Search for the cell housing the specified text and yield its (X, Y) center coordinate. 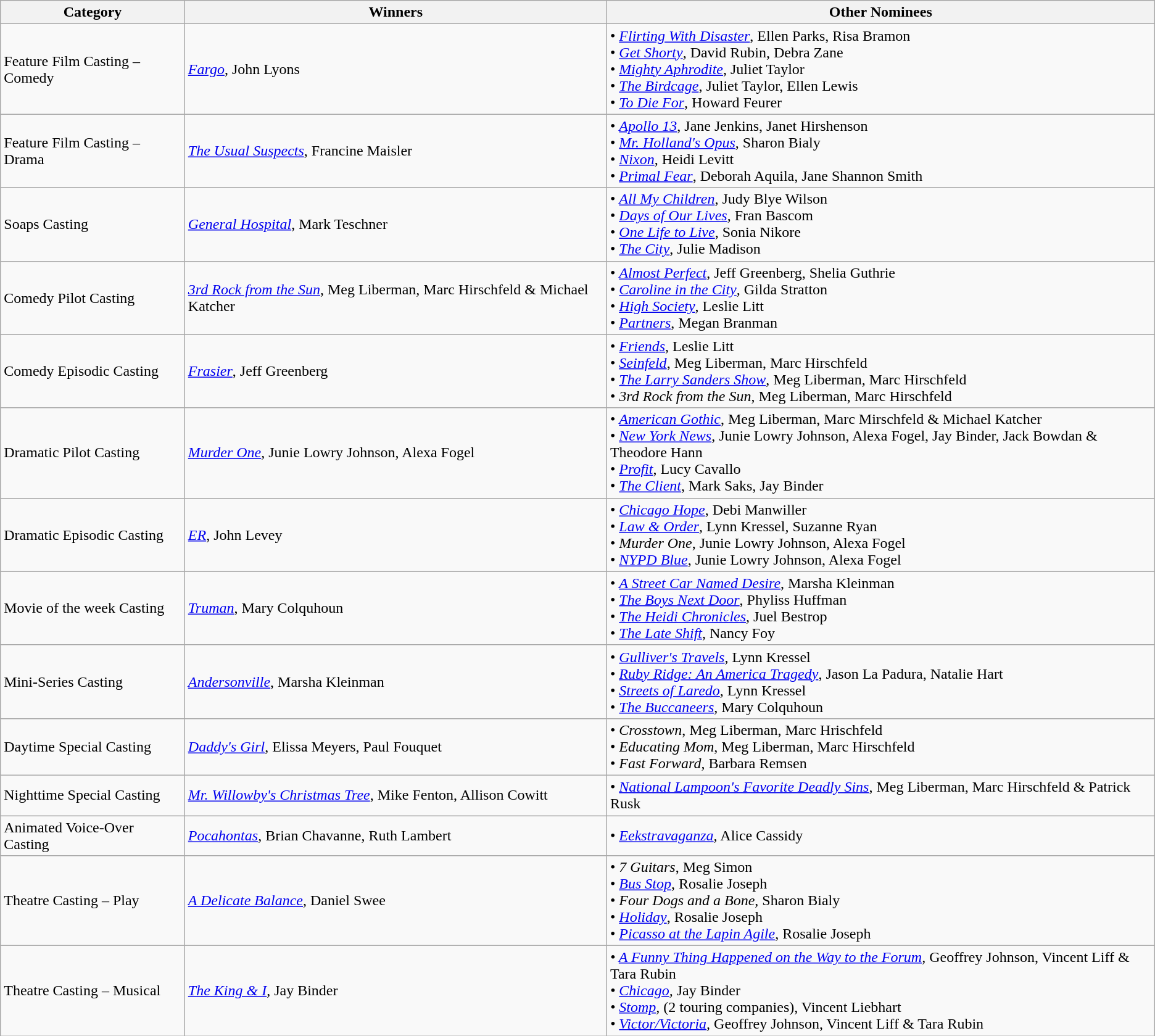
Animated Voice-Over Casting (93, 835)
A Delicate Balance, Daniel Swee (395, 901)
Dramatic Pilot Casting (93, 453)
3rd Rock from the Sun, Meg Liberman, Marc Hirschfeld & Michael Katcher (395, 297)
Andersonville, Marsha Kleinman (395, 681)
Soaps Casting (93, 225)
The King & I, Jay Binder (395, 991)
General Hospital, Mark Teschner (395, 225)
• All My Children, Judy Blye Wilson• Days of Our Lives, Fran Bascom• One Life to Live, Sonia Nikore• The City, Julie Madison (880, 225)
Theatre Casting – Play (93, 901)
• Apollo 13, Jane Jenkins, Janet Hirshenson• Mr. Holland's Opus, Sharon Bialy• Nixon, Heidi Levitt• Primal Fear, Deborah Aquila, Jane Shannon Smith (880, 151)
Winners (395, 12)
Mr. Willowby's Christmas Tree, Mike Fenton, Allison Cowitt (395, 795)
The Usual Suspects, Francine Maisler (395, 151)
Mini-Series Casting (93, 681)
Theatre Casting – Musical (93, 991)
Daddy's Girl, Elissa Meyers, Paul Fouquet (395, 747)
Daytime Special Casting (93, 747)
Feature Film Casting – Drama (93, 151)
ER, John Levey (395, 534)
Other Nominees (880, 12)
Pocahontas, Brian Chavanne, Ruth Lambert (395, 835)
Category (93, 12)
Movie of the week Casting (93, 608)
Murder One, Junie Lowry Johnson, Alexa Fogel (395, 453)
Feature Film Casting – Comedy (93, 69)
Comedy Pilot Casting (93, 297)
• A Street Car Named Desire, Marsha Kleinman• The Boys Next Door, Phyliss Huffman• The Heidi Chronicles, Juel Bestrop• The Late Shift, Nancy Foy (880, 608)
Frasier, Jeff Greenberg (395, 371)
Fargo, John Lyons (395, 69)
• Almost Perfect, Jeff Greenberg, Shelia Guthrie• Caroline in the City, Gilda Stratton• High Society, Leslie Litt• Partners, Megan Branman (880, 297)
• Eekstravaganza, Alice Cassidy (880, 835)
Comedy Episodic Casting (93, 371)
• Crosstown, Meg Liberman, Marc Hrischfeld• Educating Mom, Meg Liberman, Marc Hirschfeld• Fast Forward, Barbara Remsen (880, 747)
Truman, Mary Colquhoun (395, 608)
Dramatic Episodic Casting (93, 534)
• National Lampoon's Favorite Deadly Sins, Meg Liberman, Marc Hirschfeld & Patrick Rusk (880, 795)
Nighttime Special Casting (93, 795)
